Extract the [X, Y] coordinate from the center of the cell holding the provided text.  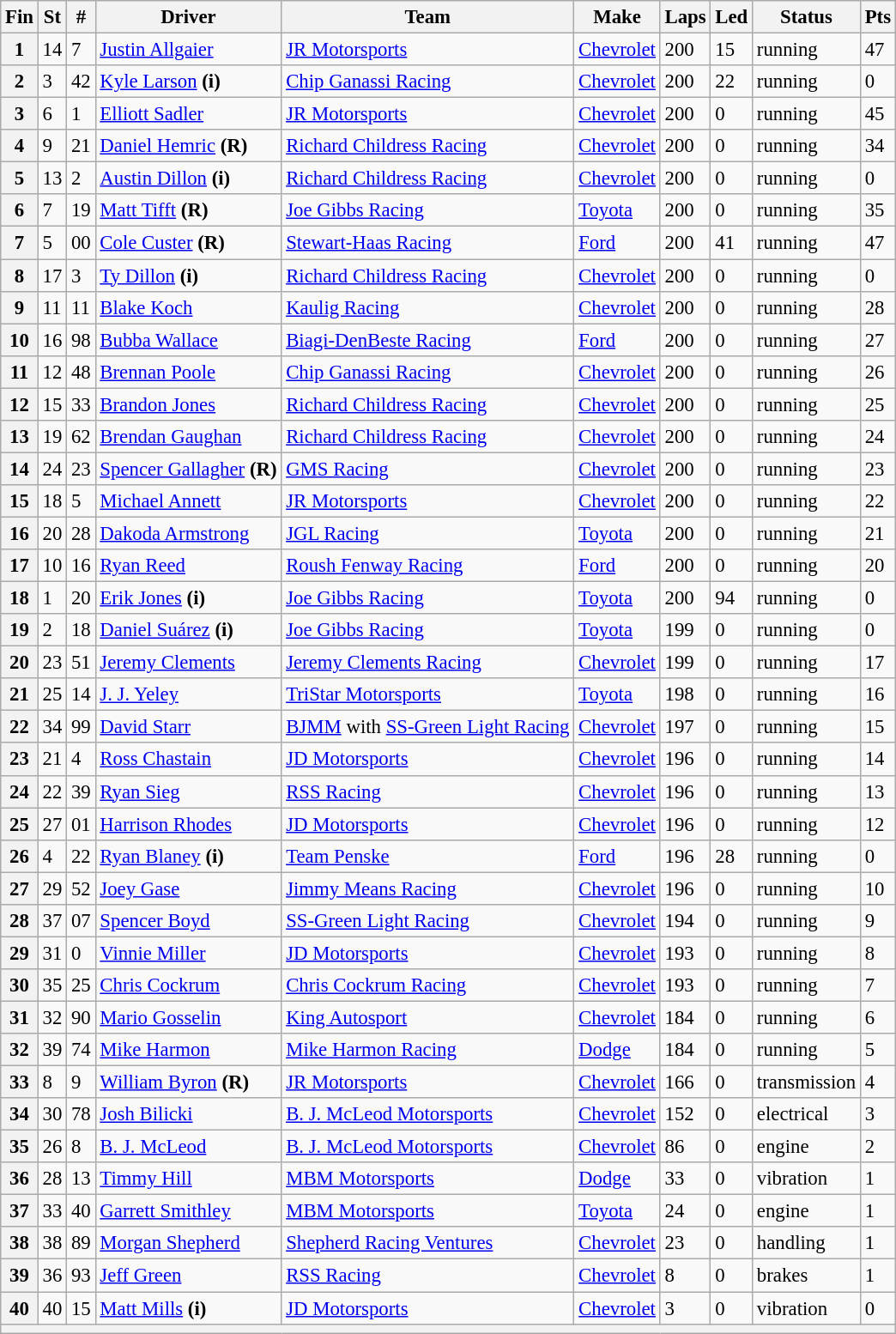
62 [81, 437]
197 [685, 727]
William Byron (R) [189, 1082]
Austin Dillon (i) [189, 179]
51 [81, 663]
07 [81, 921]
41 [731, 243]
Josh Bilicki [189, 1114]
Ryan Blaney (i) [189, 856]
BJMM with SS-Green Light Racing [427, 727]
Mike Harmon Racing [427, 1050]
45 [877, 114]
Ty Dillon (i) [189, 276]
42 [81, 82]
David Starr [189, 727]
48 [81, 372]
Chris Cockrum [189, 985]
98 [81, 340]
Team [427, 17]
Spencer Boyd [189, 921]
Michael Annett [189, 501]
St [51, 17]
Fin [20, 17]
86 [685, 1147]
Brandon Jones [189, 404]
94 [731, 598]
Brennan Poole [189, 372]
brakes [807, 1276]
01 [81, 824]
194 [685, 921]
78 [81, 1114]
Mike Harmon [189, 1050]
Matt Tifft (R) [189, 210]
Kyle Larson (i) [189, 82]
Biagi-DenBeste Racing [427, 340]
TriStar Motorsports [427, 694]
166 [685, 1082]
Dakoda Armstrong [189, 533]
Jeff Green [189, 1276]
Led [731, 17]
Blake Koch [189, 307]
Daniel Suárez (i) [189, 630]
Kaulig Racing [427, 307]
SS-Green Light Racing [427, 921]
Justin Allgaier [189, 50]
89 [81, 1244]
# [81, 17]
J. J. Yeley [189, 694]
transmission [807, 1082]
74 [81, 1050]
93 [81, 1276]
GMS Racing [427, 469]
King Autosport [427, 1017]
Joey Gase [189, 888]
Ryan Sieg [189, 791]
Status [807, 17]
Matt Mills (i) [189, 1308]
Shepherd Racing Ventures [427, 1244]
Cole Custer (R) [189, 243]
Jeremy Clements Racing [427, 663]
Jimmy Means Racing [427, 888]
Pts [877, 17]
99 [81, 727]
Vinnie Miller [189, 953]
Jeremy Clements [189, 663]
Morgan Shepherd [189, 1244]
Bubba Wallace [189, 340]
198 [685, 694]
Harrison Rhodes [189, 824]
152 [685, 1114]
Roush Fenway Racing [427, 566]
Laps [685, 17]
Timmy Hill [189, 1179]
B. J. McLeod [189, 1147]
Brendan Gaughan [189, 437]
electrical [807, 1114]
Garrett Smithley [189, 1211]
Make [617, 17]
Elliott Sadler [189, 114]
Mario Gosselin [189, 1017]
Ross Chastain [189, 760]
Team Penske [427, 856]
Stewart-Haas Racing [427, 243]
90 [81, 1017]
Chris Cockrum Racing [427, 985]
Driver [189, 17]
Erik Jones (i) [189, 598]
JGL Racing [427, 533]
handling [807, 1244]
Daniel Hemric (R) [189, 146]
52 [81, 888]
Ryan Reed [189, 566]
00 [81, 243]
Spencer Gallagher (R) [189, 469]
